Determine the (X, Y) coordinate at the center of the cell enclosing the given text.  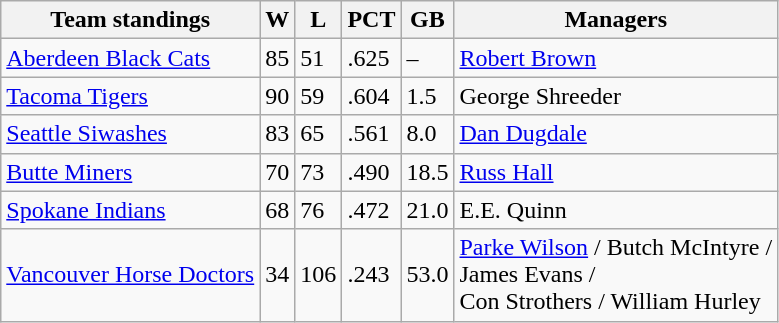
21.0 (428, 210)
Seattle Siwashes (130, 134)
83 (278, 134)
GB (428, 20)
Aberdeen Black Cats (130, 58)
.490 (372, 172)
65 (318, 134)
Spokane Indians (130, 210)
Team standings (130, 20)
85 (278, 58)
Robert Brown (616, 58)
1.5 (428, 96)
90 (278, 96)
Vancouver Horse Doctors (130, 275)
76 (318, 210)
Dan Dugdale (616, 134)
George Shreeder (616, 96)
34 (278, 275)
8.0 (428, 134)
PCT (372, 20)
E.E. Quinn (616, 210)
51 (318, 58)
– (428, 58)
W (278, 20)
73 (318, 172)
53.0 (428, 275)
Tacoma Tigers (130, 96)
18.5 (428, 172)
Russ Hall (616, 172)
59 (318, 96)
Butte Miners (130, 172)
L (318, 20)
.561 (372, 134)
Managers (616, 20)
.625 (372, 58)
Parke Wilson / Butch McIntyre / James Evans / Con Strothers / William Hurley (616, 275)
.243 (372, 275)
70 (278, 172)
.472 (372, 210)
106 (318, 275)
.604 (372, 96)
68 (278, 210)
